Pinpoint the cell where the given text exists, returning its [X, Y] midpoint coordinate. 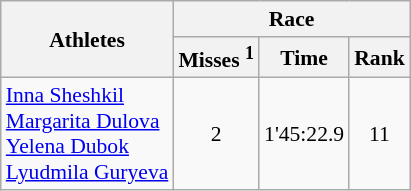
Misses 1 [216, 58]
Time [304, 58]
Inna SheshkilMargarita DulovaYelena DubokLyudmila Guryeva [88, 134]
Rank [380, 58]
1'45:22.9 [304, 134]
11 [380, 134]
2 [216, 134]
Athletes [88, 40]
Race [291, 19]
